Return [x, y] of the center of cell containing provided text 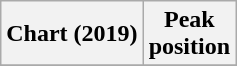
Chart (2019) [72, 34]
Peakposition [189, 34]
